Extract the [X, Y] coordinate from the center of the cell holding the provided text.  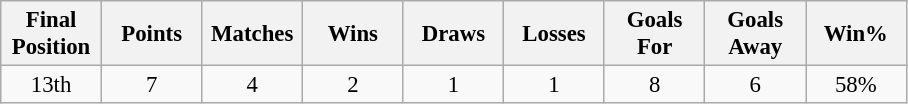
Wins [354, 34]
58% [856, 85]
8 [654, 85]
Goals Away [756, 34]
Win% [856, 34]
Points [152, 34]
13th [52, 85]
2 [354, 85]
Draws [454, 34]
Losses [554, 34]
4 [252, 85]
Goals For [654, 34]
7 [152, 85]
Final Position [52, 34]
Matches [252, 34]
6 [756, 85]
